Detect which cell encompasses the target text, then output its (X, Y) center coordinate. 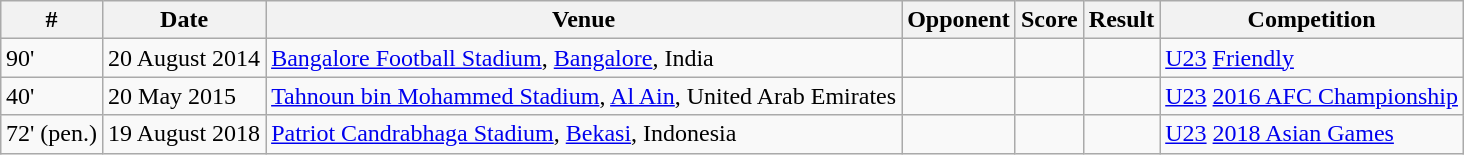
20 August 2014 (184, 58)
90' (51, 58)
Bangalore Football Stadium, Bangalore, India (584, 58)
Patriot Candrabhaga Stadium, Bekasi, Indonesia (584, 134)
Score (1049, 20)
U23 Friendly (1312, 58)
Tahnoun bin Mohammed Stadium, Al Ain, United Arab Emirates (584, 96)
U23 2018 Asian Games (1312, 134)
Venue (584, 20)
Result (1121, 20)
20 May 2015 (184, 96)
72' (pen.) (51, 134)
Date (184, 20)
Competition (1312, 20)
40' (51, 96)
# (51, 20)
Opponent (959, 20)
U23 2016 AFC Championship (1312, 96)
19 August 2018 (184, 134)
